Find where the given text appears and provide that cell's center as (X, Y) coordinate. 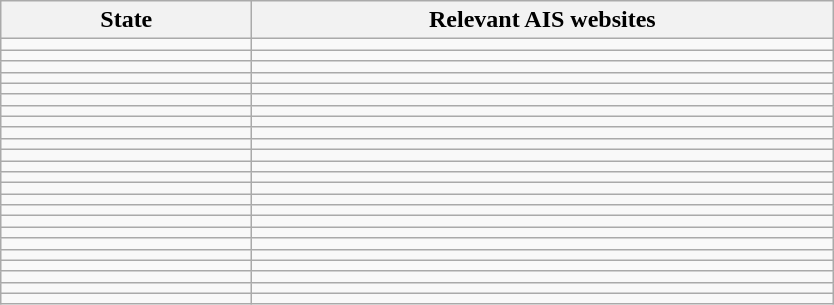
State (126, 20)
Relevant AIS websites (542, 20)
